Scan for the cell matching the given text and deliver its (x, y) coordinate at center. 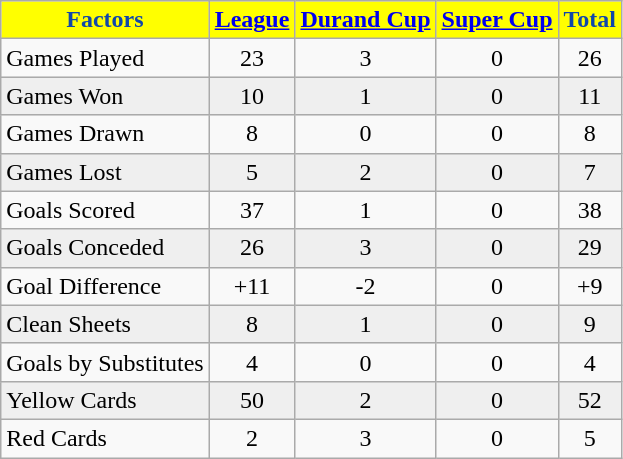
Games Lost (105, 172)
Goal Difference (105, 286)
Goals by Substitutes (105, 362)
Clean Sheets (105, 324)
38 (590, 210)
Factors (105, 20)
Yellow Cards (105, 400)
Total (590, 20)
Super Cup (497, 20)
League (252, 20)
29 (590, 248)
Goals Conceded (105, 248)
Durand Cup (366, 20)
Games Played (105, 58)
7 (590, 172)
Games Drawn (105, 134)
10 (252, 96)
Red Cards (105, 438)
-2 (366, 286)
+9 (590, 286)
+11 (252, 286)
50 (252, 400)
Games Won (105, 96)
Goals Scored (105, 210)
52 (590, 400)
11 (590, 96)
23 (252, 58)
37 (252, 210)
9 (590, 324)
